Determine the [x, y] coordinate at the center of the cell enclosing the given text.  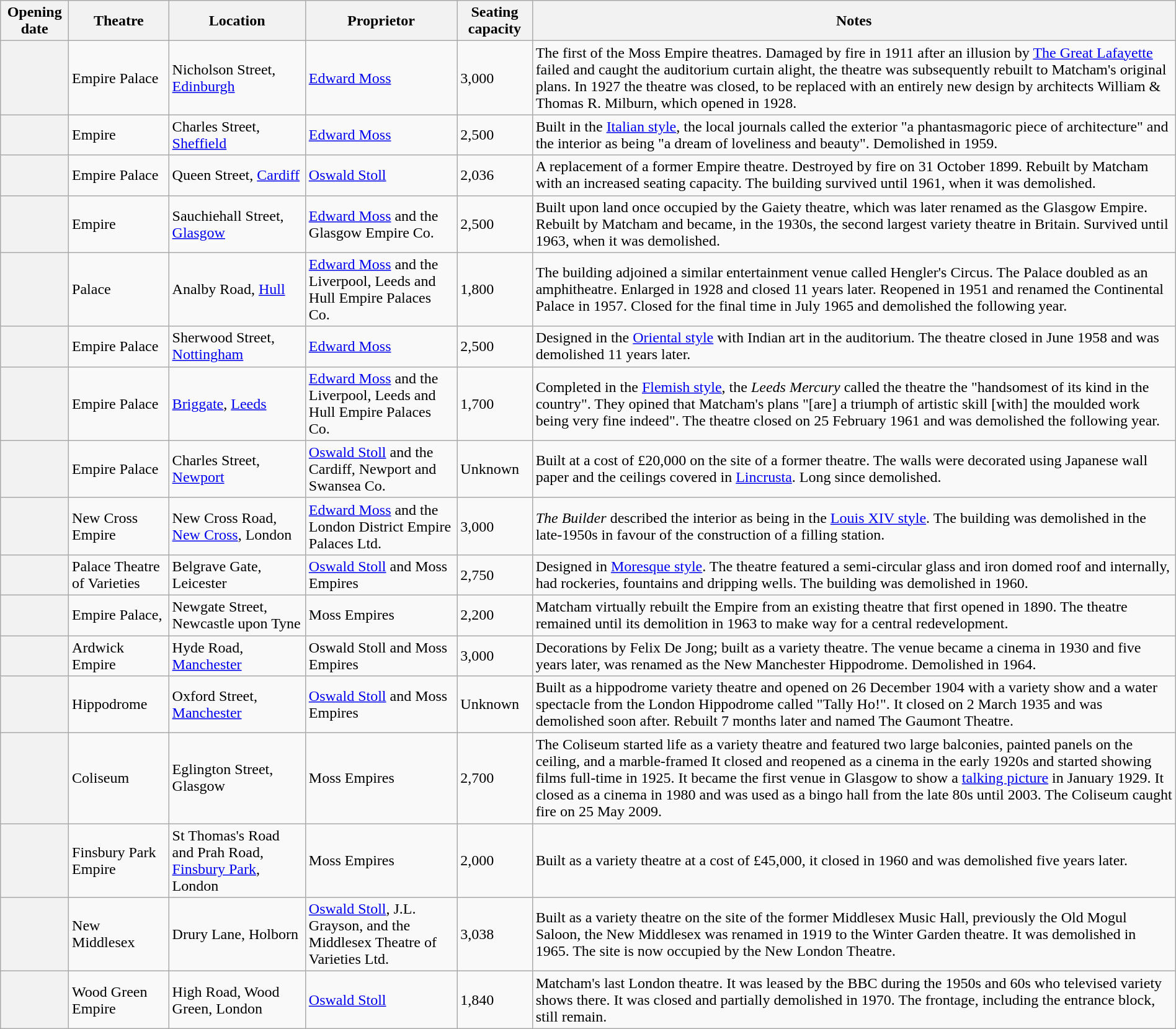
St Thomas's Road and Prah Road, Finsbury Park, London [237, 861]
New Cross Road, New Cross, London [237, 526]
1,700 [495, 403]
High Road, Wood Green, London [237, 1000]
2,750 [495, 574]
Palace [119, 289]
Queen Street, Cardiff [237, 175]
Nicholson Street, Edinburgh [237, 78]
Edward Moss and the London District Empire Palaces Ltd. [381, 526]
Briggate, Leeds [237, 403]
Charles Street, Newport [237, 469]
Analby Road, Hull [237, 289]
1,840 [495, 1000]
Location [237, 21]
Oxford Street, Manchester [237, 705]
Sherwood Street, Nottingham [237, 346]
Finsbury Park Empire [119, 861]
Ardwick Empire [119, 655]
Designed in the Oriental style with Indian art in the auditorium. The theatre closed in June 1958 and was demolished 11 years later. [853, 346]
New Middlesex [119, 934]
Empire Palace, [119, 615]
Hippodrome [119, 705]
Coliseum [119, 778]
Proprietor [381, 21]
Wood Green Empire [119, 1000]
Eglington Street, Glasgow [237, 778]
Edward Moss and the Glasgow Empire Co. [381, 224]
Belgrave Gate, Leicester [237, 574]
Oswald Stoll, J.L. Grayson, and the Middlesex Theatre of Varieties Ltd. [381, 934]
Charles Street, Sheffield [237, 135]
Oswald Stoll and the Cardiff, Newport and Swansea Co. [381, 469]
2,000 [495, 861]
2,700 [495, 778]
2,036 [495, 175]
New Cross Empire [119, 526]
1,800 [495, 289]
Sauchiehall Street, Glasgow [237, 224]
Drury Lane, Holborn [237, 934]
Notes [853, 21]
3,038 [495, 934]
Hyde Road, Manchester [237, 655]
Seating capacity [495, 21]
Palace Theatre of Varieties [119, 574]
Newgate Street, Newcastle upon Tyne [237, 615]
Opening date [35, 21]
2,200 [495, 615]
Theatre [119, 21]
Built as a variety theatre at a cost of £45,000, it closed in 1960 and was demolished five years later. [853, 861]
